For the text-containing cell, return its midpoint in [x, y] coordinate format. 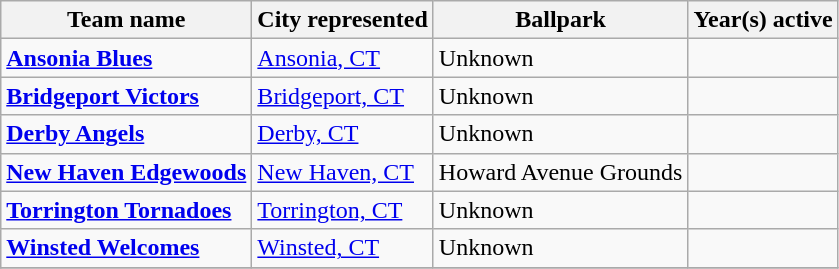
Derby, CT [342, 134]
Ballpark [560, 20]
Bridgeport Victors [126, 96]
Ansonia Blues [126, 58]
Winsted, CT [342, 248]
New Haven Edgewoods [126, 172]
Derby Angels [126, 134]
Torrington Tornadoes [126, 210]
Year(s) active [763, 20]
Winsted Welcomes [126, 248]
New Haven, CT [342, 172]
Torrington, CT [342, 210]
Ansonia, CT [342, 58]
City represented [342, 20]
Bridgeport, CT [342, 96]
Howard Avenue Grounds [560, 172]
Team name [126, 20]
